Find where the given text appears and provide that cell's center as [X, Y] coordinate. 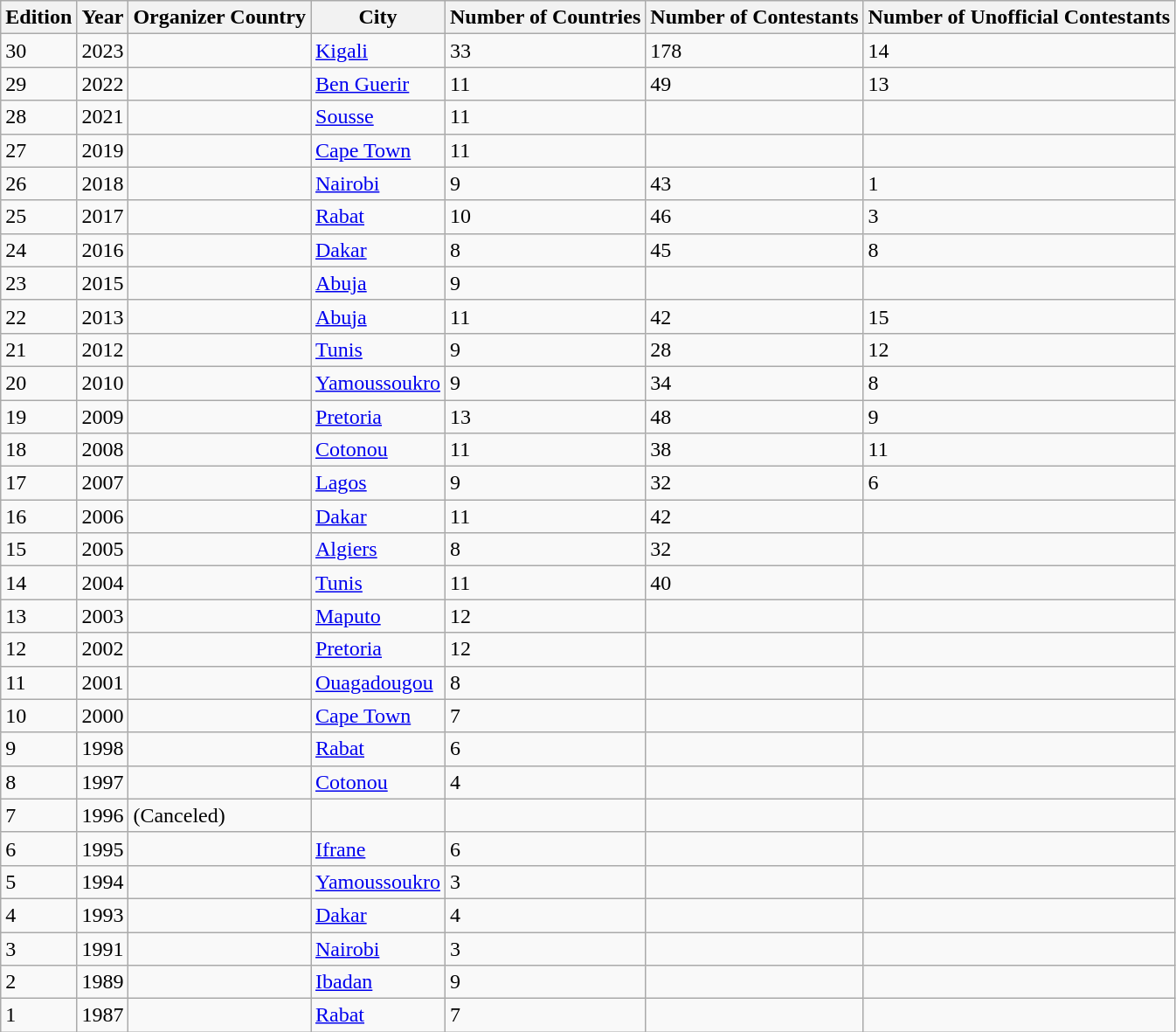
29 [38, 84]
33 [545, 51]
2000 [103, 716]
2006 [103, 516]
2022 [103, 84]
Ouagadougou [378, 682]
1997 [103, 782]
1987 [103, 1015]
2015 [103, 283]
5 [38, 882]
2023 [103, 51]
(Canceled) [220, 815]
Ben Guerir [378, 84]
2008 [103, 450]
17 [38, 483]
1998 [103, 749]
1991 [103, 948]
22 [38, 316]
19 [38, 417]
1993 [103, 915]
25 [38, 217]
2005 [103, 550]
1996 [103, 815]
1989 [103, 982]
Sousse [378, 117]
23 [38, 283]
Algiers [378, 550]
Ifrane [378, 848]
2007 [103, 483]
18 [38, 450]
Organizer Country [220, 17]
40 [755, 583]
2001 [103, 682]
27 [38, 150]
48 [755, 417]
Lagos [378, 483]
2010 [103, 383]
20 [38, 383]
Number of Contestants [755, 17]
2004 [103, 583]
2018 [103, 184]
2013 [103, 316]
16 [38, 516]
2 [38, 982]
2016 [103, 250]
46 [755, 217]
1994 [103, 882]
2019 [103, 150]
1995 [103, 848]
Maputo [378, 616]
2003 [103, 616]
178 [755, 51]
Edition [38, 17]
Number of Unofficial Contestants [1019, 17]
26 [38, 184]
24 [38, 250]
2009 [103, 417]
Number of Countries [545, 17]
43 [755, 184]
45 [755, 250]
34 [755, 383]
2017 [103, 217]
Kigali [378, 51]
Year [103, 17]
21 [38, 350]
2021 [103, 117]
Ibadan [378, 982]
City [378, 17]
49 [755, 84]
30 [38, 51]
2002 [103, 649]
38 [755, 450]
2012 [103, 350]
